Find where the given text appears and provide that cell's center as (X, Y) coordinate. 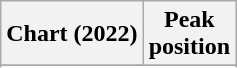
Chart (2022) (72, 34)
Peakposition (189, 34)
